Scan for the cell matching the given text and deliver its (X, Y) coordinate at center. 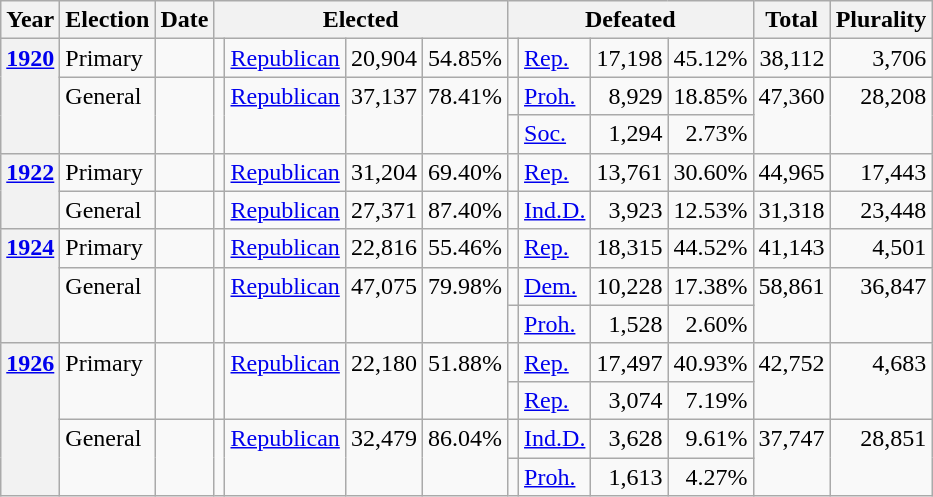
Date (184, 20)
1922 (30, 191)
44,965 (792, 172)
8,929 (630, 96)
78.41% (464, 115)
10,228 (630, 286)
45.12% (710, 58)
31,318 (792, 210)
55.46% (464, 248)
Defeated (630, 20)
9.61% (710, 438)
17,198 (630, 58)
1920 (30, 96)
54.85% (464, 58)
2.73% (710, 134)
1,613 (630, 477)
28,208 (881, 115)
1,528 (630, 324)
40.93% (710, 362)
69.40% (464, 172)
17,443 (881, 172)
4,501 (881, 248)
3,074 (630, 400)
87.40% (464, 210)
79.98% (464, 305)
17,497 (630, 362)
1,294 (630, 134)
51.88% (464, 381)
30.60% (710, 172)
18.85% (710, 96)
3,923 (630, 210)
31,204 (384, 172)
Soc. (555, 134)
Election (108, 20)
Total (792, 20)
13,761 (630, 172)
28,851 (881, 457)
Elected (361, 20)
86.04% (464, 457)
32,479 (384, 457)
22,816 (384, 248)
41,143 (792, 248)
3,628 (630, 438)
Year (30, 20)
12.53% (710, 210)
44.52% (710, 248)
3,706 (881, 58)
Plurality (881, 20)
20,904 (384, 58)
7.19% (710, 400)
Dem. (555, 286)
58,861 (792, 305)
23,448 (881, 210)
22,180 (384, 381)
36,847 (881, 305)
27,371 (384, 210)
42,752 (792, 381)
47,075 (384, 305)
18,315 (630, 248)
4,683 (881, 381)
38,112 (792, 58)
17.38% (710, 286)
37,747 (792, 457)
47,360 (792, 115)
4.27% (710, 477)
1926 (30, 419)
1924 (30, 286)
37,137 (384, 115)
2.60% (710, 324)
